Determine the [x, y] coordinate at the center of the cell enclosing the given text.  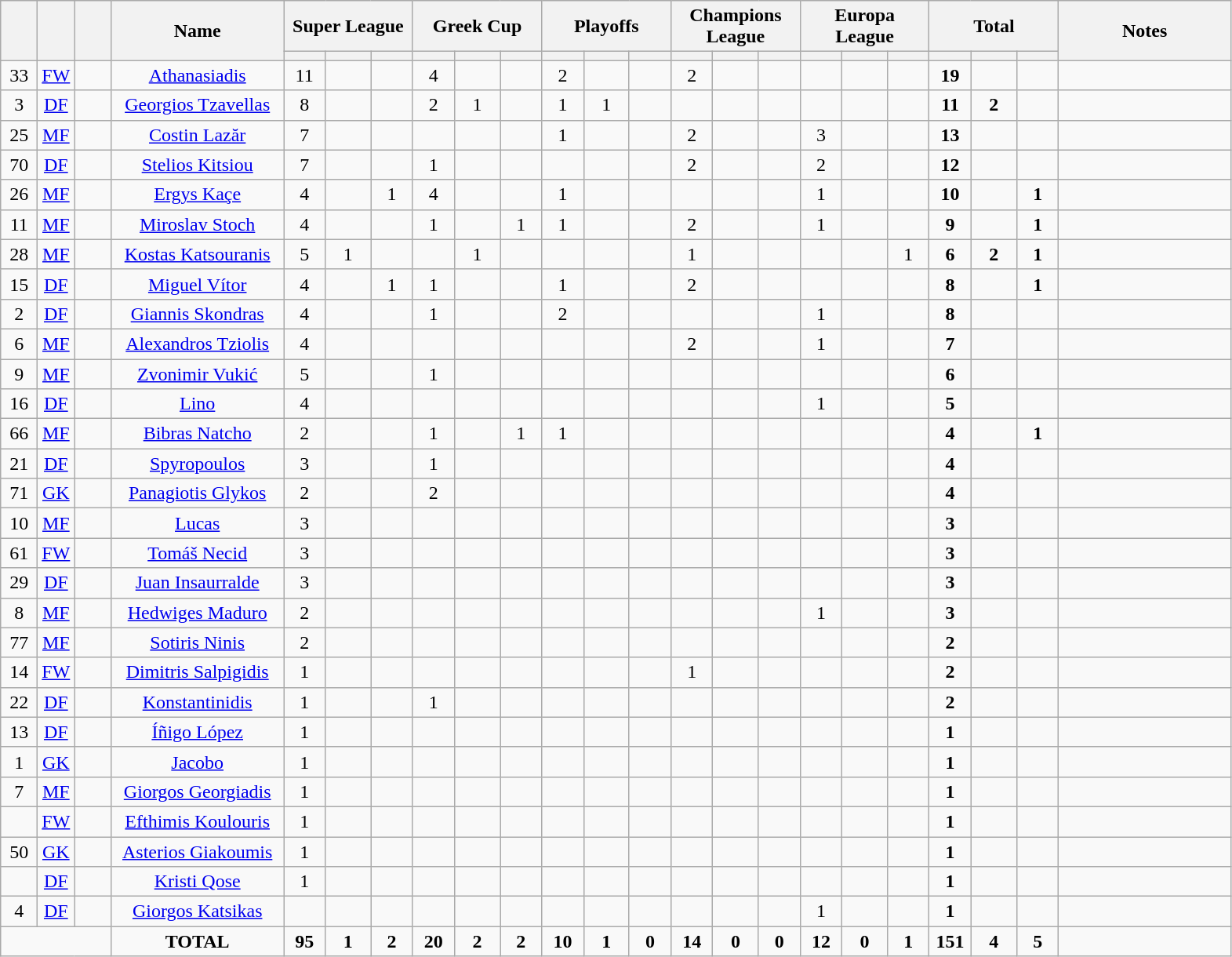
Miguel Vítor [198, 284]
Asterios Giakoumis [198, 851]
151 [950, 941]
Dimitris Salpigidis [198, 672]
19 [950, 75]
Bibras Natcho [198, 434]
71 [19, 493]
Georgios Tzavellas [198, 105]
Lino [198, 404]
Íñigo López [198, 732]
Efthimis Koulouris [198, 821]
29 [19, 583]
21 [19, 464]
Alexandros Tziolis [198, 344]
Miroslav Stoch [198, 224]
Total [994, 27]
15 [19, 284]
33 [19, 75]
Giorgos Georgiadis [198, 791]
20 [433, 941]
Name [198, 31]
Zvonimir Vukić [198, 374]
26 [19, 195]
95 [304, 941]
Lucas [198, 523]
TOTAL [198, 941]
Super League [348, 27]
16 [19, 404]
61 [19, 553]
Greek Cup [477, 27]
Notes [1145, 31]
Giannis Skondras [198, 314]
Panagiotis Glykos [198, 493]
Europa League [864, 27]
Champions League [736, 27]
Costin Lazăr [198, 135]
Jacobo [198, 762]
25 [19, 135]
Sotiris Ninis [198, 642]
Ergys Kaçe [198, 195]
77 [19, 642]
Kostas Katsouranis [198, 254]
70 [19, 165]
Kristi Qose [198, 882]
Juan Insaurralde [198, 583]
Playoffs [607, 27]
Spyropoulos [198, 464]
Stelios Kitsiou [198, 165]
Tomáš Necid [198, 553]
22 [19, 702]
66 [19, 434]
Giorgos Katsikas [198, 912]
28 [19, 254]
50 [19, 851]
Konstantinidis [198, 702]
Hedwiges Maduro [198, 613]
Athanasiadis [198, 75]
